Return (X, Y) of the center of cell containing provided text 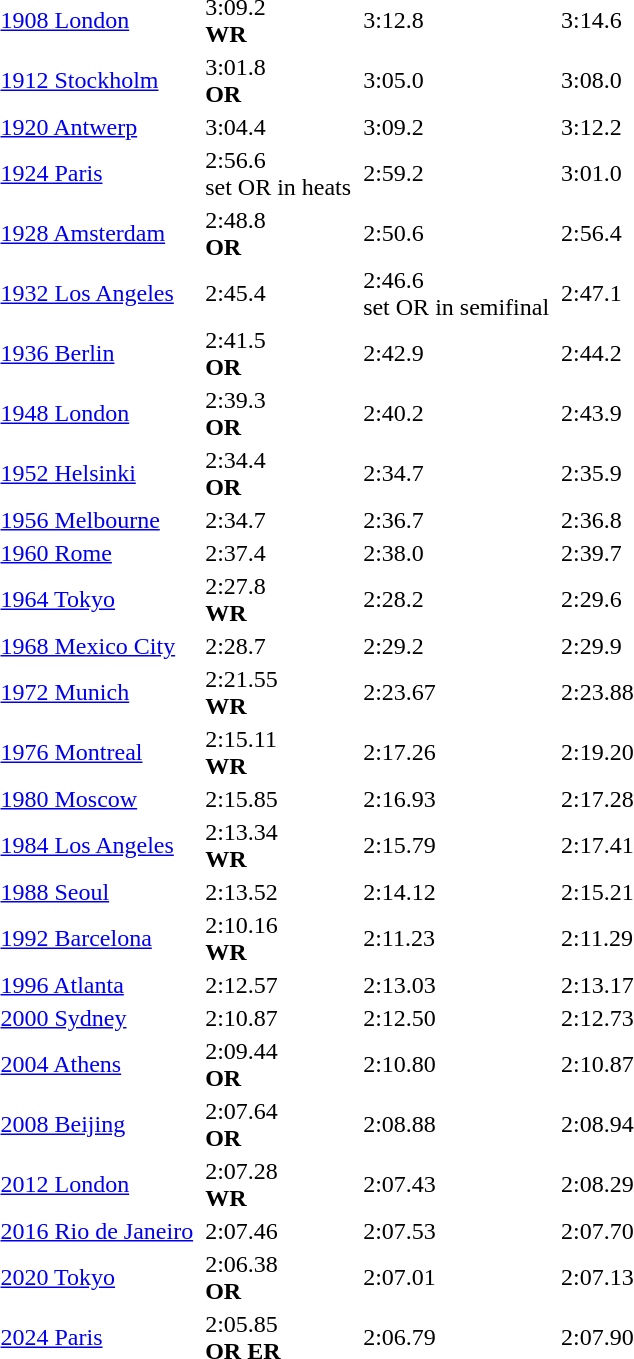
2:12.50 (456, 1018)
2:21.55 WR (278, 692)
2:59.2 (456, 174)
2:29.2 (456, 646)
2:08.88 (456, 1124)
2:28.2 (456, 600)
2:28.7 (278, 646)
2:13.52 (278, 892)
2:07.43 (456, 1184)
2:17.26 (456, 752)
2:40.2 (456, 414)
2:38.0 (456, 553)
3:04.4 (278, 127)
2:42.9 (456, 354)
2:10.80 (456, 1064)
2:10.87 (278, 1018)
2:13.34 WR (278, 846)
2:07.28 WR (278, 1184)
2:27.8 WR (278, 600)
2:15.11 WR (278, 752)
2:12.57 (278, 985)
3:05.0 (456, 80)
2:13.03 (456, 985)
2:56.6 set OR in heats (278, 174)
3:01.8 OR (278, 80)
3:09.2 (456, 127)
2:06.38 OR (278, 1278)
2:11.23 (456, 938)
2:36.7 (456, 520)
2:34.4 OR (278, 474)
2:07.01 (456, 1278)
2:10.16 WR (278, 938)
2:07.46 (278, 1231)
2:15.85 (278, 799)
2:41.5 OR (278, 354)
2:07.53 (456, 1231)
2:07.64 OR (278, 1124)
2:45.4 (278, 294)
2:37.4 (278, 553)
2:23.67 (456, 692)
2:09.44 OR (278, 1064)
2:14.12 (456, 892)
2:46.6 set OR in semifinal (456, 294)
2:15.79 (456, 846)
2:48.8 OR (278, 234)
2:50.6 (456, 234)
2:39.3 OR (278, 414)
2:16.93 (456, 799)
